Extract the [x, y] coordinate from the center of the cell holding the provided text.  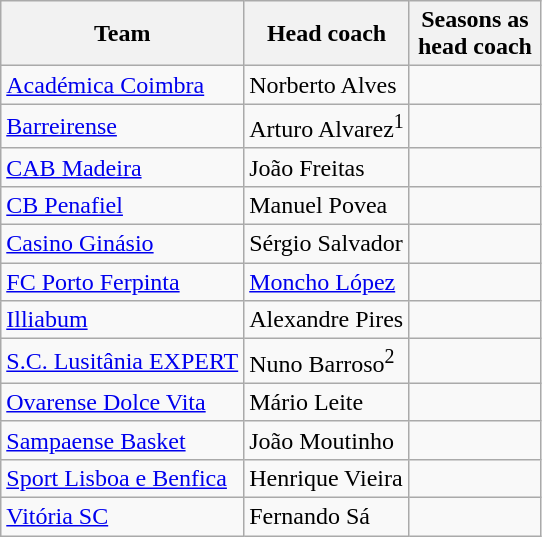
João Freitas [327, 167]
Illiabum [122, 320]
Sport Lisboa e Benfica [122, 478]
Académica Coimbra [122, 85]
Norberto Alves [327, 85]
Sampaense Basket [122, 440]
Head coach [327, 34]
Barreirense [122, 126]
FC Porto Ferpinta [122, 282]
Moncho López [327, 282]
Vitória SC [122, 516]
Alexandre Pires [327, 320]
Sérgio Salvador [327, 244]
S.C. Lusitânia EXPERT [122, 362]
Fernando Sá [327, 516]
Nuno Barroso2 [327, 362]
Henrique Vieira [327, 478]
Team [122, 34]
Manuel Povea [327, 205]
Seasons as head coach [474, 34]
Arturo Alvarez1 [327, 126]
CAB Madeira [122, 167]
Casino Ginásio [122, 244]
Mário Leite [327, 402]
CB Penafiel [122, 205]
João Moutinho [327, 440]
Ovarense Dolce Vita [122, 402]
